Locate the cell with the specified text and output its (X, Y) center coordinate. 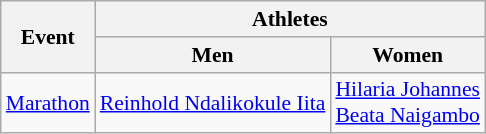
Athletes (290, 19)
Reinhold Ndalikokule Iita (213, 102)
Hilaria JohannesBeata Naigambo (408, 102)
Women (408, 55)
Event (48, 36)
Men (213, 55)
Marathon (48, 102)
